Locate the cell with the specified text and output its (X, Y) center coordinate. 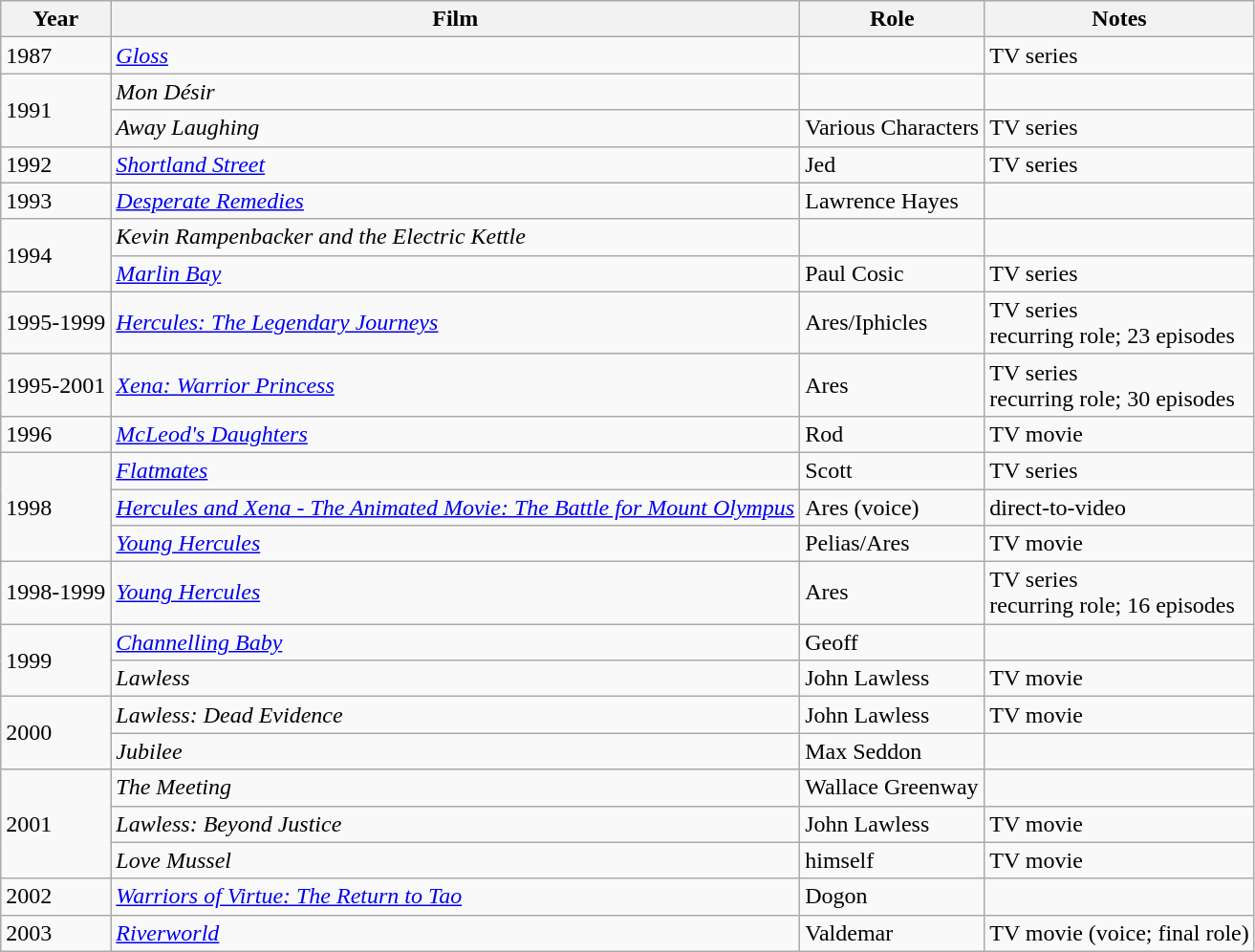
1999 (55, 660)
TV series recurring role; 30 episodes (1120, 384)
Lawrence Hayes (893, 201)
direct-to-video (1120, 508)
Max Seddon (893, 751)
Pelias/Ares (893, 544)
Desperate Remedies (455, 201)
McLeod's Daughters (455, 434)
Flatmates (455, 470)
Film (455, 19)
Year (55, 19)
Valdemar (893, 933)
Lawless: Dead Evidence (455, 715)
2003 (55, 933)
Geoff (893, 642)
Riverworld (455, 933)
Xena: Warrior Princess (455, 384)
Kevin Rampenbacker and the Electric Kettle (455, 237)
1995-2001 (55, 384)
Jubilee (455, 751)
Shortland Street (455, 164)
1998-1999 (55, 593)
1994 (55, 255)
Rod (893, 434)
Jed (893, 164)
Notes (1120, 19)
TV movie (voice; final role) (1120, 933)
Mon Désir (455, 92)
2001 (55, 824)
Gloss (455, 55)
Away Laughing (455, 128)
1996 (55, 434)
Love Mussel (455, 860)
1987 (55, 55)
Paul Cosic (893, 273)
Role (893, 19)
Warriors of Virtue: The Return to Tao (455, 897)
2000 (55, 733)
Ares/Iphicles (893, 323)
TV series recurring role; 16 episodes (1120, 593)
1992 (55, 164)
2002 (55, 897)
1993 (55, 201)
The Meeting (455, 788)
1991 (55, 110)
Dogon (893, 897)
Lawless (455, 679)
Channelling Baby (455, 642)
Lawless: Beyond Justice (455, 824)
Scott (893, 470)
Various Characters (893, 128)
Hercules: The Legendary Journeys (455, 323)
Ares (voice) (893, 508)
1998 (55, 507)
himself (893, 860)
Hercules and Xena - The Animated Movie: The Battle for Mount Olympus (455, 508)
1995-1999 (55, 323)
Wallace Greenway (893, 788)
TV series recurring role; 23 episodes (1120, 323)
Marlin Bay (455, 273)
